From the cell containing the given text, extract its center point as [x, y] coordinate. 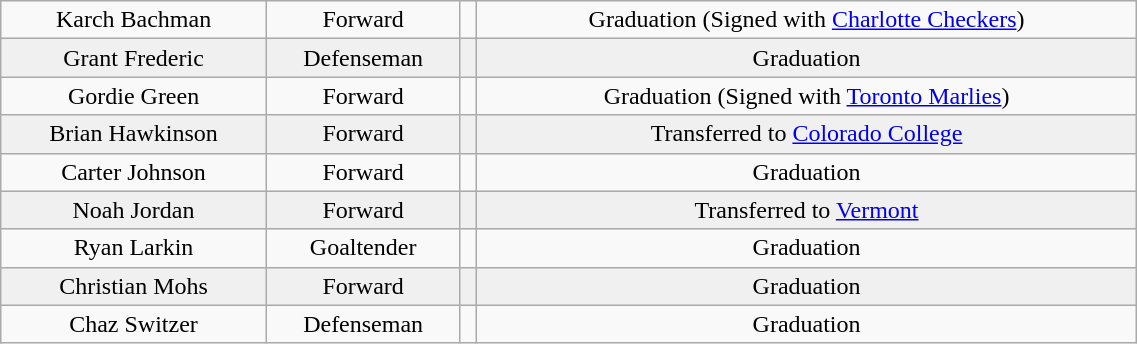
Brian Hawkinson [134, 134]
Chaz Switzer [134, 324]
Graduation (Signed with Charlotte Checkers) [806, 20]
Graduation (Signed with Toronto Marlies) [806, 96]
Grant Frederic [134, 58]
Karch Bachman [134, 20]
Carter Johnson [134, 172]
Goaltender [363, 248]
Gordie Green [134, 96]
Ryan Larkin [134, 248]
Christian Mohs [134, 286]
Transferred to Vermont [806, 210]
Noah Jordan [134, 210]
Transferred to Colorado College [806, 134]
